Identify which cell holds the provided text, then report its [X, Y] central coordinate. 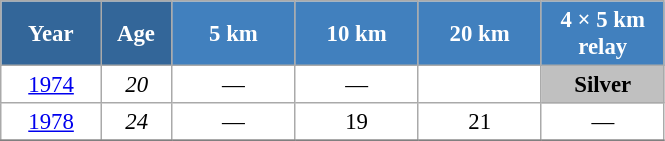
20 km [480, 34]
4 × 5 km relay [602, 34]
Age [136, 34]
Silver [602, 85]
5 km [234, 34]
10 km [356, 34]
1978 [52, 122]
19 [356, 122]
Year [52, 34]
21 [480, 122]
24 [136, 122]
1974 [52, 85]
20 [136, 85]
